Determine the [X, Y] coordinate at the center of the cell enclosing the given text.  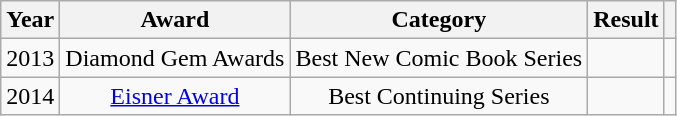
Award [175, 20]
Best Continuing Series [439, 96]
Best New Comic Book Series [439, 58]
Result [626, 20]
Category [439, 20]
2014 [30, 96]
Year [30, 20]
2013 [30, 58]
Diamond Gem Awards [175, 58]
Eisner Award [175, 96]
